Find where the given text appears and provide that cell's center as (x, y) coordinate. 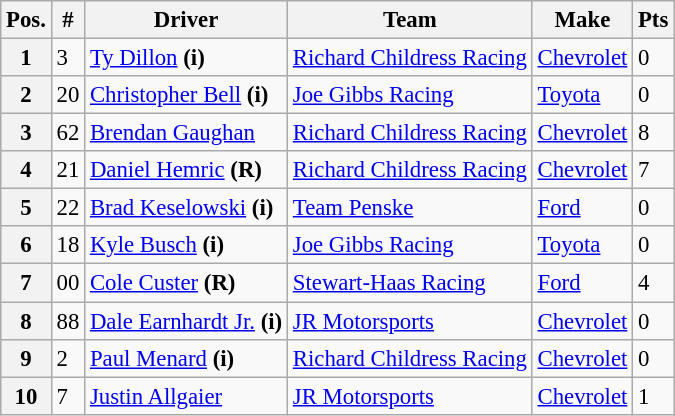
Brendan Gaughan (186, 133)
Pos. (26, 20)
Cole Custer (R) (186, 283)
Stewart-Haas Racing (410, 283)
Team (410, 20)
9 (26, 358)
# (68, 20)
5 (26, 208)
Brad Keselowski (i) (186, 208)
Make (582, 20)
10 (26, 396)
Christopher Bell (i) (186, 95)
21 (68, 170)
22 (68, 208)
Driver (186, 20)
88 (68, 321)
62 (68, 133)
Kyle Busch (i) (186, 245)
Pts (654, 20)
Dale Earnhardt Jr. (i) (186, 321)
18 (68, 245)
Paul Menard (i) (186, 358)
00 (68, 283)
Justin Allgaier (186, 396)
Ty Dillon (i) (186, 58)
20 (68, 95)
6 (26, 245)
Team Penske (410, 208)
Daniel Hemric (R) (186, 170)
